Extract the [X, Y] coordinate from the center of the cell holding the provided text.  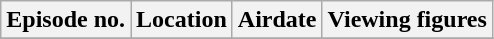
Episode no. [66, 20]
Viewing figures [407, 20]
Airdate [277, 20]
Location [182, 20]
